Find where the given text appears and provide that cell's center as [X, Y] coordinate. 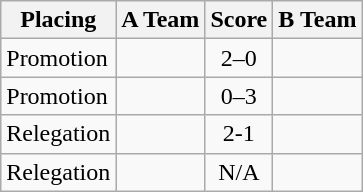
Placing [58, 20]
0–3 [239, 96]
2-1 [239, 134]
N/A [239, 172]
B Team [318, 20]
Score [239, 20]
2–0 [239, 58]
A Team [160, 20]
